Return [X, Y] of the center of cell containing provided text 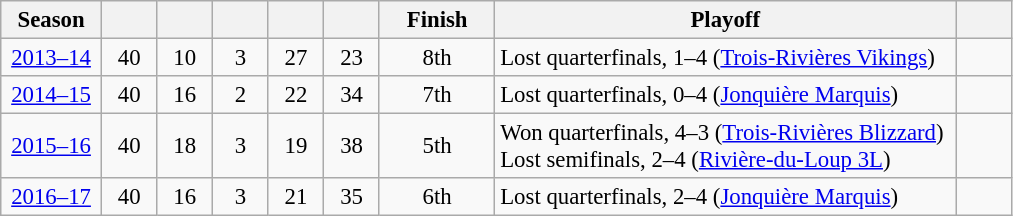
2 [241, 95]
10 [185, 58]
18 [185, 146]
Lost quarterfinals, 0–4 (Jonquière Marquis) [726, 95]
5th [437, 146]
Playoff [726, 20]
34 [352, 95]
6th [437, 197]
21 [296, 197]
8th [437, 58]
Lost quarterfinals, 1–4 (Trois-Rivières Vikings) [726, 58]
Lost quarterfinals, 2–4 (Jonquière Marquis) [726, 197]
2016–17 [52, 197]
Season [52, 20]
22 [296, 95]
Won quarterfinals, 4–3 (Trois-Rivières Blizzard)Lost semifinals, 2–4 (Rivière-du-Loup 3L) [726, 146]
27 [296, 58]
35 [352, 197]
2014–15 [52, 95]
7th [437, 95]
2015–16 [52, 146]
23 [352, 58]
2013–14 [52, 58]
19 [296, 146]
Finish [437, 20]
38 [352, 146]
